Extract the (X, Y) coordinate from the center of the cell holding the provided text.  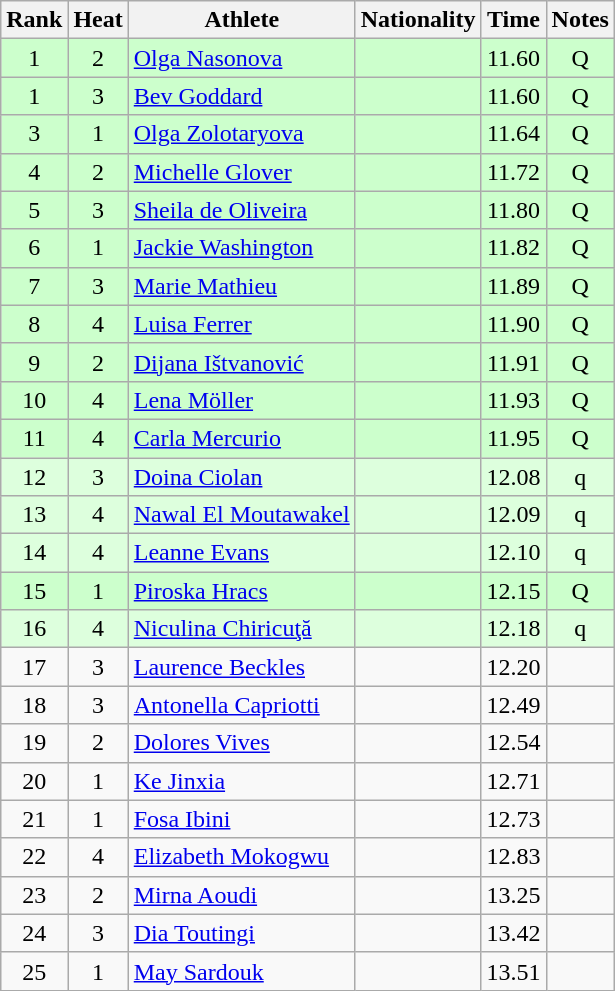
Marie Mathieu (242, 286)
Athlete (242, 20)
11.95 (514, 438)
Bev Goddard (242, 96)
Olga Zolotaryova (242, 134)
13.51 (514, 971)
Nawal El Moutawakel (242, 515)
Olga Nasonova (242, 58)
12.20 (514, 667)
11.90 (514, 324)
20 (34, 781)
23 (34, 895)
12.18 (514, 629)
17 (34, 667)
Michelle Glover (242, 172)
Fosa Ibini (242, 819)
13.42 (514, 933)
May Sardouk (242, 971)
Jackie Washington (242, 248)
8 (34, 324)
25 (34, 971)
Niculina Chiricuţă (242, 629)
Dolores Vives (242, 743)
Rank (34, 20)
Lena Möller (242, 400)
6 (34, 248)
11.64 (514, 134)
11 (34, 438)
12.71 (514, 781)
10 (34, 400)
Ke Jinxia (242, 781)
Time (514, 20)
7 (34, 286)
19 (34, 743)
14 (34, 553)
Elizabeth Mokogwu (242, 857)
15 (34, 591)
12.10 (514, 553)
9 (34, 362)
11.80 (514, 210)
21 (34, 819)
Carla Mercurio (242, 438)
Doina Ciolan (242, 477)
18 (34, 705)
11.82 (514, 248)
12.08 (514, 477)
12.73 (514, 819)
Dia Toutingi (242, 933)
11.91 (514, 362)
24 (34, 933)
Heat (98, 20)
11.93 (514, 400)
12 (34, 477)
12.83 (514, 857)
13 (34, 515)
12.49 (514, 705)
Laurence Beckles (242, 667)
Notes (580, 20)
12.54 (514, 743)
Dijana Ištvanović (242, 362)
Mirna Aoudi (242, 895)
16 (34, 629)
Nationality (418, 20)
5 (34, 210)
12.15 (514, 591)
12.09 (514, 515)
11.89 (514, 286)
11.72 (514, 172)
Antonella Capriotti (242, 705)
Leanne Evans (242, 553)
Piroska Hracs (242, 591)
Sheila de Oliveira (242, 210)
13.25 (514, 895)
22 (34, 857)
Luisa Ferrer (242, 324)
